Scan for the cell matching the given text and deliver its [X, Y] coordinate at center. 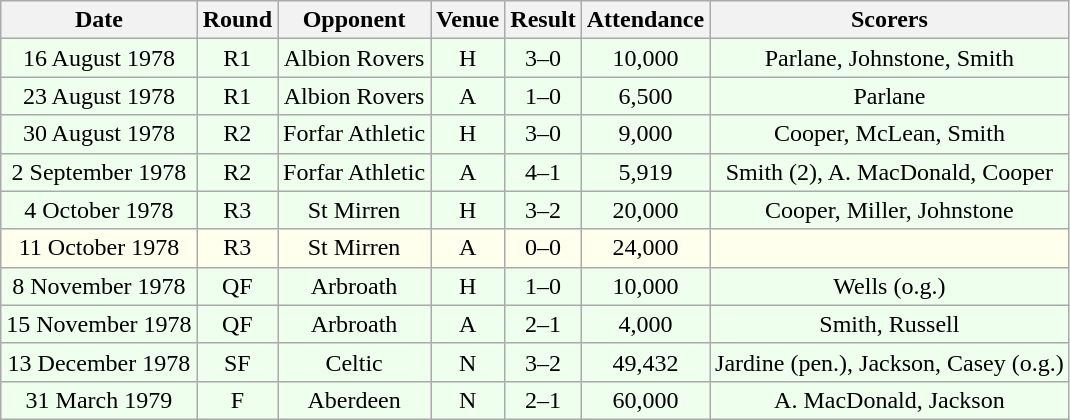
16 August 1978 [99, 58]
4 October 1978 [99, 210]
Venue [468, 20]
SF [237, 362]
Result [543, 20]
Opponent [354, 20]
Aberdeen [354, 400]
2 September 1978 [99, 172]
4–1 [543, 172]
Cooper, McLean, Smith [890, 134]
Smith (2), A. MacDonald, Cooper [890, 172]
Celtic [354, 362]
60,000 [645, 400]
Parlane, Johnstone, Smith [890, 58]
Cooper, Miller, Johnstone [890, 210]
9,000 [645, 134]
20,000 [645, 210]
8 November 1978 [99, 286]
31 March 1979 [99, 400]
Wells (o.g.) [890, 286]
Jardine (pen.), Jackson, Casey (o.g.) [890, 362]
5,919 [645, 172]
Date [99, 20]
4,000 [645, 324]
30 August 1978 [99, 134]
11 October 1978 [99, 248]
A. MacDonald, Jackson [890, 400]
Parlane [890, 96]
13 December 1978 [99, 362]
Round [237, 20]
15 November 1978 [99, 324]
F [237, 400]
Attendance [645, 20]
24,000 [645, 248]
Scorers [890, 20]
6,500 [645, 96]
Smith, Russell [890, 324]
49,432 [645, 362]
0–0 [543, 248]
23 August 1978 [99, 96]
